Extract the [X, Y] coordinate from the center of the cell holding the provided text.  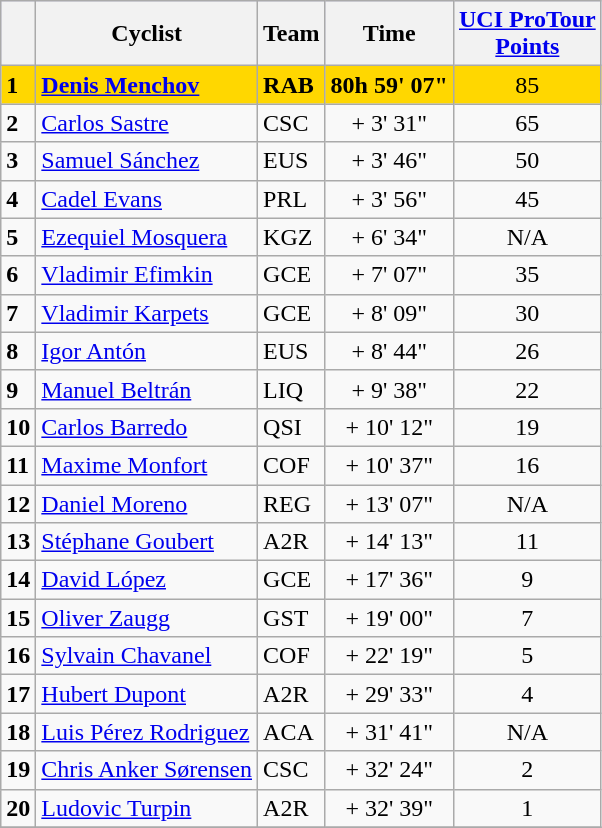
35 [527, 275]
RAB [292, 85]
+ 6' 34" [389, 237]
+ 17' 36" [389, 580]
26 [527, 351]
50 [527, 161]
14 [18, 580]
+ 9' 38" [389, 389]
Vladimir Efimkin [147, 275]
+ 3' 56" [389, 199]
Hubert Dupont [147, 694]
UCI ProTourPoints [527, 34]
Samuel Sánchez [147, 161]
8 [18, 351]
65 [527, 123]
+ 29' 33" [389, 694]
80h 59' 07" [389, 85]
Maxime Monfort [147, 465]
Daniel Moreno [147, 503]
ACA [292, 732]
Ludovic Turpin [147, 808]
6 [18, 275]
Denis Menchov [147, 85]
+ 8' 44" [389, 351]
+ 32' 39" [389, 808]
+ 14' 13" [389, 542]
12 [18, 503]
10 [18, 427]
+ 3' 46" [389, 161]
+ 8' 09" [389, 313]
KGZ [292, 237]
GST [292, 618]
+ 22' 19" [389, 656]
Stéphane Goubert [147, 542]
13 [18, 542]
David López [147, 580]
18 [18, 732]
REG [292, 503]
Team [292, 34]
LIQ [292, 389]
22 [527, 389]
+ 19' 00" [389, 618]
Sylvain Chavanel [147, 656]
Igor Antón [147, 351]
+ 32' 24" [389, 770]
20 [18, 808]
Manuel Beltrán [147, 389]
+ 31' 41" [389, 732]
85 [527, 85]
Oliver Zaugg [147, 618]
PRL [292, 199]
Luis Pérez Rodriguez [147, 732]
Ezequiel Mosquera [147, 237]
45 [527, 199]
QSI [292, 427]
Carlos Barredo [147, 427]
Carlos Sastre [147, 123]
+ 10' 12" [389, 427]
+ 3' 31" [389, 123]
Chris Anker Sørensen [147, 770]
3 [18, 161]
+ 7' 07" [389, 275]
+ 13' 07" [389, 503]
Cadel Evans [147, 199]
+ 10' 37" [389, 465]
Cyclist [147, 34]
Time [389, 34]
30 [527, 313]
Vladimir Karpets [147, 313]
15 [18, 618]
17 [18, 694]
